Capture the cell that displays the provided text and extract its [X, Y] central coordinate. 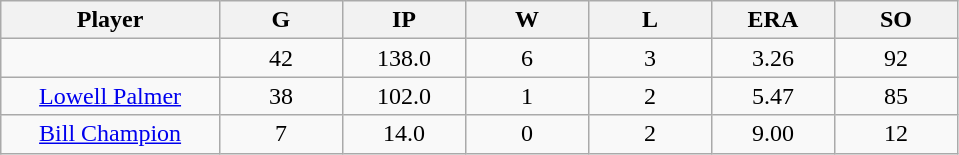
102.0 [404, 96]
42 [280, 58]
12 [896, 134]
9.00 [772, 134]
138.0 [404, 58]
85 [896, 96]
L [650, 20]
92 [896, 58]
G [280, 20]
ERA [772, 20]
0 [526, 134]
SO [896, 20]
3 [650, 58]
5.47 [772, 96]
Player [110, 20]
3.26 [772, 58]
6 [526, 58]
IP [404, 20]
Lowell Palmer [110, 96]
7 [280, 134]
38 [280, 96]
Bill Champion [110, 134]
W [526, 20]
14.0 [404, 134]
1 [526, 96]
